Output the (X, Y) coordinate of the center of the cell containing the given text.  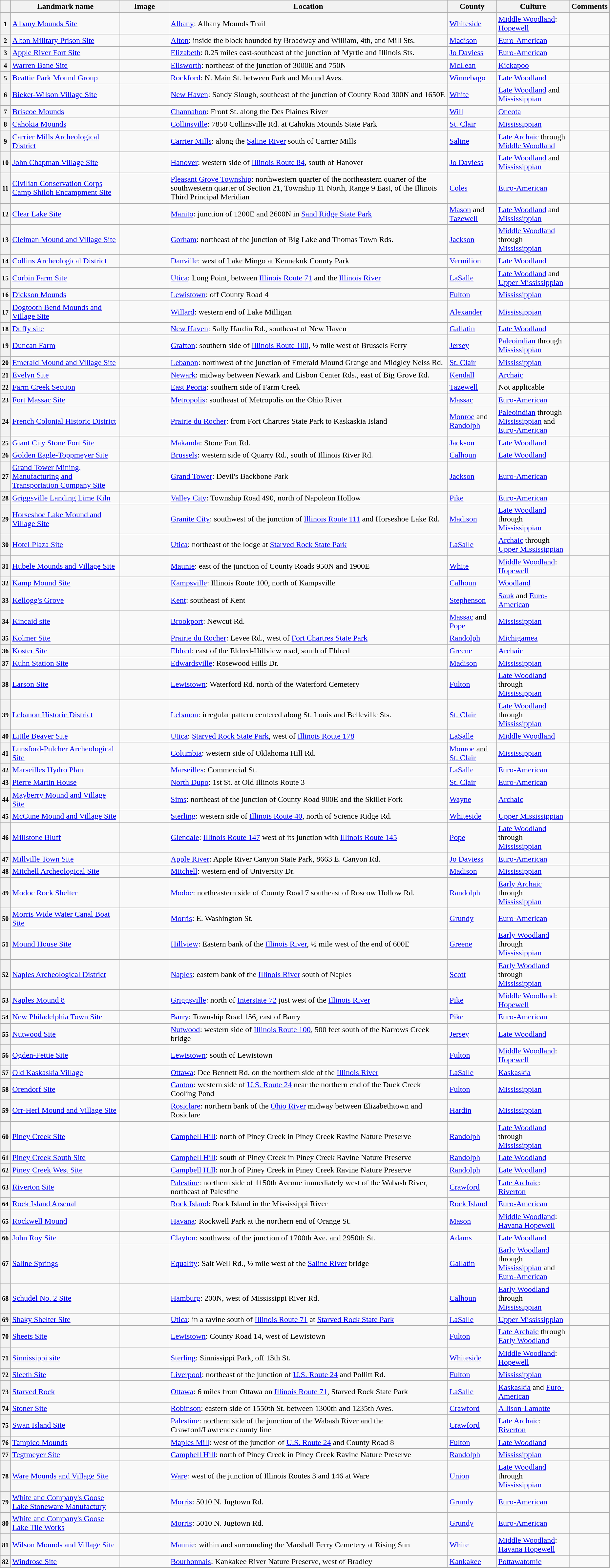
Emerald Mound and Village Site (65, 362)
63 (5, 1187)
Sims: northeast of the junction of County Road 900E and the Skillet Fork (308, 799)
Collinsville: 7850 Collinsville Rd. at Cahokia Mounds State Park (308, 124)
14 (5, 261)
Union (472, 1476)
Columbia: western side of Oklahoma Hill Rd. (308, 753)
Adams (472, 1238)
White and Company's Goose Lake Tile Works (65, 1523)
Oneota (533, 112)
51 (5, 944)
Saline Springs (65, 1263)
John Roy Site (65, 1238)
Scott (472, 974)
Equality: Salt Well Rd., ½ mile west of the Saline River bridge (308, 1263)
Albany Mounds Site (65, 24)
33 (5, 600)
Fort Massac Site (65, 400)
16 (5, 295)
Allison-Lamotte (533, 1408)
78 (5, 1476)
6 (5, 94)
Kampsville: Illinois Route 100, north of Kampsville (308, 583)
60 (5, 1136)
Giant City Stone Fort Site (65, 442)
80 (5, 1523)
Not applicable (533, 387)
Granite City: southwest of the junction of Illinois Route 111 and Horseshoe Lake Rd. (308, 519)
15 (5, 278)
52 (5, 974)
42 (5, 770)
13 (5, 240)
Alton Military Prison Site (65, 40)
Duncan Farm (65, 346)
Edwardsville: Rosewood Hills Dr. (308, 663)
24 (5, 421)
Cleiman Mound and Village Site (65, 240)
Havana: Rockwell Park at the northern end of Orange St. (308, 1221)
68 (5, 1298)
Grafton: southern side of Illinois Route 100, ½ mile west of Brussels Ferry (308, 346)
Mason and Tazewell (472, 214)
Carrier Mills: along the Saline River south of Carrier Mills (308, 141)
Dogtooth Bend Mounds and Village Site (65, 312)
Bieker-Wilson Village Site (65, 94)
Orendorf Site (65, 1089)
22 (5, 387)
Landmark name (65, 7)
Clayton: southwest of the junction of 1700th Ave. and 2950th St. (308, 1238)
Stephenson (472, 600)
Apple River Fort Site (65, 53)
Civilian Conservation Corps Camp Shiloh Encampment Site (65, 188)
Rosiclare: northern bank of the Ohio River midway between Elizabethtown and Rosiclare (308, 1110)
East Peoria: southern side of Farm Creek (308, 387)
Lebanon: northwest of the junction of Emerald Mound Grange and Midgley Neiss Rd. (308, 362)
Ogden-Fettie Site (65, 1055)
Farm Creek Section (65, 387)
Valley City: Township Road 490, north of Napoleon Hollow (308, 498)
Lewistown: south of Lewistown (308, 1055)
77 (5, 1455)
3 (5, 53)
Horseshoe Lake Mound and Village Site (65, 519)
Kaskaskia (533, 1072)
11 (5, 188)
Kuhn Station Site (65, 663)
Ottawa: 6 miles from Ottawa on Illinois Route 71, Starved Rock State Park (308, 1391)
Utica: Starved Rock State Park, west of Illinois Route 178 (308, 736)
Griggsville: north of Interstate 72 just west of the Illinois River (308, 1000)
32 (5, 583)
Piney Creek South Site (65, 1158)
Prairie du Rocher: from Fort Chartres State Park to Kaskaskia Island (308, 421)
Morris Wide Water Canal Boat Site (65, 918)
2 (5, 40)
Canton: western side of U.S. Route 24 near the northern end of the Duck Creek Cooling Pond (308, 1089)
Winnebago (472, 78)
Mason (472, 1221)
4 (5, 65)
Palestine: northern side of 1150th Avenue immediately west of the Wabash River, northeast of Palestine (308, 1187)
Orr-Herl Mound and Village Site (65, 1110)
Monroe and St. Clair (472, 753)
Archaic through Upper Mississippian (533, 545)
Griggsville Landing Lime Kiln (65, 498)
56 (5, 1055)
Dickson Mounds (65, 295)
69 (5, 1319)
County (472, 7)
Early Archaic through Mississippian (533, 893)
New Philadelphia Town Site (65, 1017)
Hanover: western side of Illinois Route 84, south of Hanover (308, 162)
37 (5, 663)
Kickapoo (533, 65)
Comments (590, 7)
Naples: eastern bank of the Illinois River south of Naples (308, 974)
Brookport: Newcut Rd. (308, 621)
Michigamea (533, 638)
43 (5, 782)
Newark: midway between Newark and Lisbon Center Rds., east of Big Grove Rd. (308, 375)
Beattie Park Mound Group (65, 78)
Vermilion (472, 261)
Rock Island: Rock Island in the Mississippi River (308, 1204)
Albany: Albany Mounds Trail (308, 24)
Channahon: Front St. along the Des Plaines River (308, 112)
Brussels: western side of Quarry Rd., south of Illinois River Rd. (308, 455)
Maples Mill: west of the junction of U.S. Route 24 and County Road 8 (308, 1442)
Makanda: Stone Fort Rd. (308, 442)
34 (5, 621)
67 (5, 1263)
Woodland (533, 583)
Manito: junction of 1200E and 2600N in Sand Ridge State Park (308, 214)
7 (5, 112)
79 (5, 1502)
Kincaid site (65, 621)
Paleoindian through Mississippian and Euro-American (533, 421)
64 (5, 1204)
Mound House Site (65, 944)
53 (5, 1000)
Pierre Martin House (65, 782)
75 (5, 1425)
45 (5, 816)
82 (5, 1561)
81 (5, 1545)
Saline (472, 141)
Rockwell Mound (65, 1221)
21 (5, 375)
Wilson Mounds and Village Site (65, 1545)
Willard: western end of Lake Milligan (308, 312)
Modoc: northeastern side of County Road 7 southeast of Roscow Hollow Rd. (308, 893)
Rock Island (472, 1204)
25 (5, 442)
Kaskaskia and Euro-American (533, 1391)
McCune Mound and Village Site (65, 816)
46 (5, 838)
Kellogg's Grove (65, 600)
8 (5, 124)
Swan Island Site (65, 1425)
Coles (472, 188)
Modoc Rock Shelter (65, 893)
Hotel Plaza Site (65, 545)
Cahokia Mounds (65, 124)
Hillview: Eastern bank of the Illinois River, ½ mile west of the end of 600E (308, 944)
Kamp Mound Site (65, 583)
Culture (533, 7)
35 (5, 638)
Lebanon Historic District (65, 715)
McLean (472, 65)
Windrose Site (65, 1561)
Marseilles Hydro Plant (65, 770)
36 (5, 651)
Rock Island Arsenal (65, 1204)
28 (5, 498)
50 (5, 918)
Sleeth Site (65, 1375)
Wayne (472, 799)
Hamburg: 200N, west of Mississippi River Rd. (308, 1298)
New Haven: Sandy Slough, southeast of the junction of County Road 300N and 1650E (308, 94)
Kent: southeast of Kent (308, 600)
Late Woodland and Upper Mississippian (533, 278)
Image (144, 7)
Riverton Site (65, 1187)
26 (5, 455)
Rockford: N. Main St. between Park and Mound Aves. (308, 78)
Tampico Mounds (65, 1442)
Piney Creek Site (65, 1136)
57 (5, 1072)
Shaky Shelter Site (65, 1319)
58 (5, 1089)
18 (5, 329)
Millstone Bluff (65, 838)
55 (5, 1034)
Glendale: Illinois Route 147 west of its junction with Illinois Route 145 (308, 838)
Robinson: eastern side of 1550th St. between 1300th and 1235th Aves. (308, 1408)
Little Beaver Site (65, 736)
Middle Woodland (533, 736)
Lewistown: County Road 14, west of Lewistown (308, 1336)
30 (5, 545)
Marseilles: Commercial St. (308, 770)
65 (5, 1221)
40 (5, 736)
Sterling: western side of Illinois Route 40, north of Science Ridge Rd. (308, 816)
Briscoe Mounds (65, 112)
Kolmer Site (65, 638)
74 (5, 1408)
10 (5, 162)
Kankakee (472, 1561)
Evelyn Site (65, 375)
Lewistown: off County Road 4 (308, 295)
Alexander (472, 312)
61 (5, 1158)
Massac (472, 400)
Barry: Township Road 156, east of Barry (308, 1017)
White and Company's Goose Lake Stoneware Manufactury (65, 1502)
Carrier Mills Archeological District (65, 141)
Clear Lake Site (65, 214)
9 (5, 141)
Mayberry Mound and Village Site (65, 799)
Starved Rock (65, 1391)
Larson Site (65, 684)
73 (5, 1391)
27 (5, 476)
41 (5, 753)
59 (5, 1110)
North Dupo: 1st St. at Old Illinois Route 3 (308, 782)
20 (5, 362)
Pottawatomie (533, 1561)
Elizabeth: 0.25 miles east-southeast of the junction of Myrtle and Illinois Sts. (308, 53)
Duffy site (65, 329)
Pope (472, 838)
39 (5, 715)
Danville: west of Lake Mingo at Kennekuk County Park (308, 261)
5 (5, 78)
62 (5, 1170)
Middle Woodland through Mississippian (533, 240)
Campbell Hill: south of Piney Creek in Piney Creek Ravine Nature Preserve (308, 1158)
Tazewell (472, 387)
44 (5, 799)
Ware: west of the junction of Illinois Routes 3 and 146 at Ware (308, 1476)
New Haven: Sally Hardin Rd., southeast of New Haven (308, 329)
54 (5, 1017)
Paleoindian through Mississippian (533, 346)
Sheets Site (65, 1336)
French Colonial Historic District (65, 421)
47 (5, 859)
38 (5, 684)
76 (5, 1442)
Grand Tower Mining, Manufacturing and Transportation Company Site (65, 476)
Koster Site (65, 651)
Liverpool: northeast of the junction of U.S. Route 24 and Pollitt Rd. (308, 1375)
Collins Archeological District (65, 261)
Late Archaic through Early Woodland (533, 1336)
Utica: northeast of the lodge at Starved Rock State Park (308, 545)
Maunie: within and surrounding the Marshall Ferry Cemetery at Rising Sun (308, 1545)
Ottawa: Dee Bennett Rd. on the northern side of the Illinois River (308, 1072)
Nutwood: western side of Illinois Route 100, 500 feet south of the Narrows Creek bridge (308, 1034)
Monroe and Randolph (472, 421)
49 (5, 893)
Warren Bane Site (65, 65)
1 (5, 24)
Kendall (472, 375)
Nutwood Site (65, 1034)
Bourbonnais: Kankakee River Nature Preserve, west of Bradley (308, 1561)
Eldred: east of the Eldred-Hillview road, south of Eldred (308, 651)
Metropolis: southeast of Metropolis on the Ohio River (308, 400)
Schudel No. 2 Site (65, 1298)
Early Woodland through Mississippian and Euro-American (533, 1263)
Massac and Pope (472, 621)
70 (5, 1336)
Stoner Site (65, 1408)
Golden Eagle-Toppmeyer Site (65, 455)
Naples Mound 8 (65, 1000)
19 (5, 346)
Lunsford-Pulcher Archeological Site (65, 753)
Will (472, 112)
29 (5, 519)
Sterling: Sinnissippi Park, off 13th St. (308, 1358)
72 (5, 1375)
Piney Creek West Site (65, 1170)
Palestine: northern side of the junction of the Wabash River and the Crawford/Lawrence county line (308, 1425)
Mitchell Archeological Site (65, 871)
Gorham: northeast of the junction of Big Lake and Thomas Town Rds. (308, 240)
71 (5, 1358)
31 (5, 566)
Morris: E. Washington St. (308, 918)
66 (5, 1238)
Sinnissippi site (65, 1358)
Sauk and Euro-American (533, 600)
Hardin (472, 1110)
23 (5, 400)
Location (308, 7)
Corbin Farm Site (65, 278)
Millville Town Site (65, 859)
Naples Archeological District (65, 974)
Old Kaskaskia Village (65, 1072)
Late Archaic through Middle Woodland (533, 141)
17 (5, 312)
Lewistown: Waterford Rd. north of the Waterford Cemetery (308, 684)
48 (5, 871)
Lebanon: irregular pattern centered along St. Louis and Belleville Sts. (308, 715)
Hubele Mounds and Village Site (65, 566)
Utica: in a ravine south of Illinois Route 71 at Starved Rock State Park (308, 1319)
12 (5, 214)
Alton: inside the block bounded by Broadway and William, 4th, and Mill Sts. (308, 40)
Tegtmeyer Site (65, 1455)
Ellsworth: northeast of the junction of 3000E and 750N (308, 65)
Prairie du Rocher: Levee Rd., west of Fort Chartres State Park (308, 638)
Ware Mounds and Village Site (65, 1476)
Grand Tower: Devil's Backbone Park (308, 476)
John Chapman Village Site (65, 162)
Apple River: Apple River Canyon State Park, 8663 E. Canyon Rd. (308, 859)
Maunie: east of the junction of County Roads 950N and 1900E (308, 566)
Utica: Long Point, between Illinois Route 71 and the Illinois River (308, 278)
Mitchell: western end of University Dr. (308, 871)
